Find where the given text appears and provide that cell's center as [x, y] coordinate. 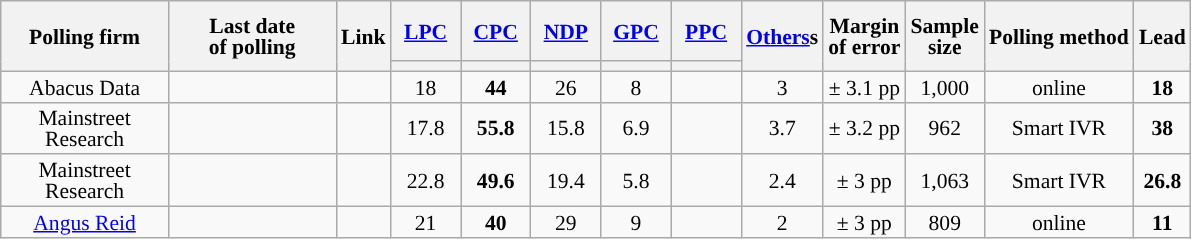
Polling method [1059, 36]
40 [496, 222]
5.8 [636, 181]
1,000 [945, 86]
1,063 [945, 181]
38 [1162, 128]
Marginof error [864, 36]
44 [496, 86]
3 [782, 86]
± 3.2 pp [864, 128]
± 3.1 pp [864, 86]
15.8 [566, 128]
26.8 [1162, 181]
GPC [636, 31]
Link [364, 36]
8 [636, 86]
19.4 [566, 181]
11 [1162, 222]
3.7 [782, 128]
NDP [566, 31]
55.8 [496, 128]
2 [782, 222]
CPC [496, 31]
29 [566, 222]
2.4 [782, 181]
26 [566, 86]
Polling firm [85, 36]
Last dateof polling [252, 36]
6.9 [636, 128]
Lead [1162, 36]
21 [426, 222]
9 [636, 222]
22.8 [426, 181]
LPC [426, 31]
962 [945, 128]
Angus Reid [85, 222]
Otherss [782, 36]
PPC [706, 31]
17.8 [426, 128]
809 [945, 222]
Samplesize [945, 36]
Abacus Data [85, 86]
49.6 [496, 181]
